Extract the (X, Y) coordinate from the center of the cell holding the provided text.  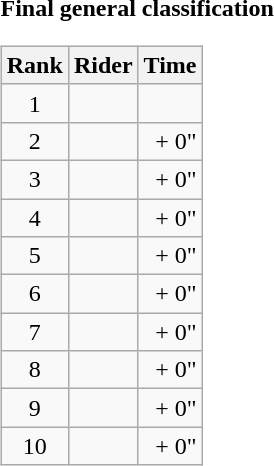
3 (34, 179)
7 (34, 332)
6 (34, 294)
10 (34, 446)
Rider (103, 65)
Rank (34, 65)
1 (34, 103)
2 (34, 141)
4 (34, 217)
Time (170, 65)
9 (34, 408)
8 (34, 370)
5 (34, 256)
